Search for the cell housing the specified text and yield its (X, Y) center coordinate. 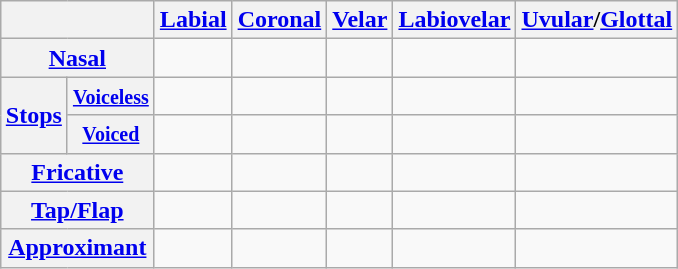
Labial (193, 20)
Velar (360, 20)
Uvular/Glottal (597, 20)
Stops (34, 115)
Fricative (77, 172)
Labiovelar (454, 20)
Voiceless (110, 96)
Nasal (77, 58)
Voiced (110, 134)
Tap/Flap (77, 210)
Coronal (280, 20)
Approximant (77, 248)
